Identify which cell holds the provided text, then report its (x, y) central coordinate. 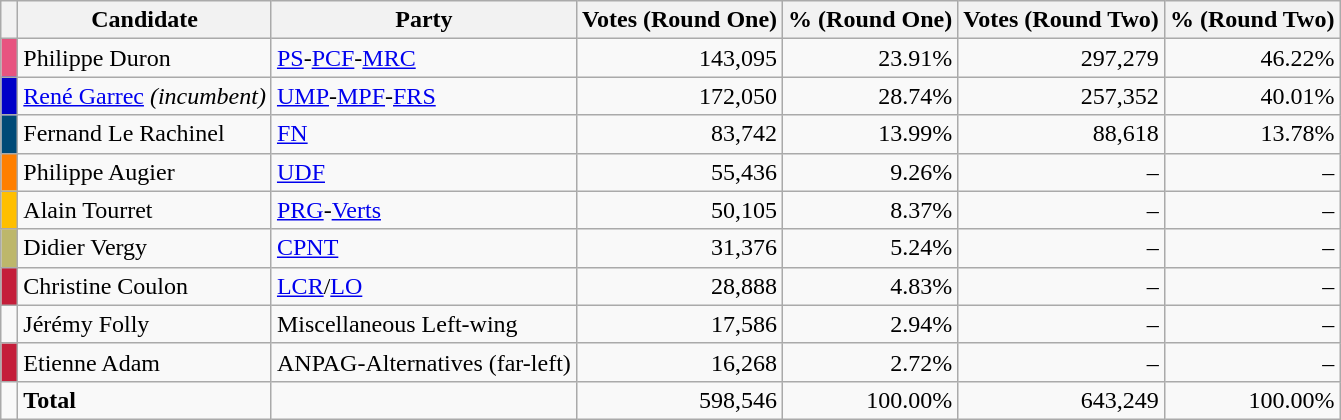
Alain Tourret (145, 210)
13.78% (1252, 134)
Miscellaneous Left-wing (424, 324)
ANPAG-Alternatives (far-left) (424, 362)
598,546 (679, 400)
88,618 (1062, 134)
% (Round Two) (1252, 20)
55,436 (679, 172)
Jérémy Folly (145, 324)
Party (424, 20)
643,249 (1062, 400)
4.83% (870, 286)
13.99% (870, 134)
René Garrec (incumbent) (145, 96)
Christine Coulon (145, 286)
50,105 (679, 210)
UMP-MPF-FRS (424, 96)
16,268 (679, 362)
Fernand Le Rachinel (145, 134)
143,095 (679, 58)
31,376 (679, 248)
257,352 (1062, 96)
Candidate (145, 20)
UDF (424, 172)
LCR/LO (424, 286)
Didier Vergy (145, 248)
PRG-Verts (424, 210)
83,742 (679, 134)
23.91% (870, 58)
PS-PCF-MRC (424, 58)
Votes (Round Two) (1062, 20)
Philippe Duron (145, 58)
46.22% (1252, 58)
% (Round One) (870, 20)
2.72% (870, 362)
Votes (Round One) (679, 20)
Philippe Augier (145, 172)
40.01% (1252, 96)
8.37% (870, 210)
Etienne Adam (145, 362)
Total (145, 400)
CPNT (424, 248)
17,586 (679, 324)
9.26% (870, 172)
2.94% (870, 324)
5.24% (870, 248)
172,050 (679, 96)
28.74% (870, 96)
28,888 (679, 286)
297,279 (1062, 58)
FN (424, 134)
